Search for the cell housing the specified text and yield its (X, Y) center coordinate. 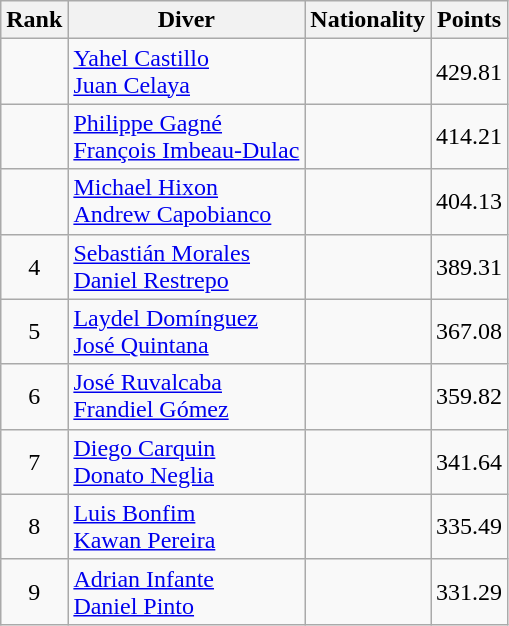
Luis BonfimKawan Pereira (186, 526)
429.81 (470, 72)
Nationality (368, 20)
Sebastián MoralesDaniel Restrepo (186, 266)
7 (34, 462)
8 (34, 526)
Points (470, 20)
José RuvalcabaFrandiel Gómez (186, 396)
Diego CarquinDonato Neglia (186, 462)
331.29 (470, 592)
367.08 (470, 332)
Diver (186, 20)
9 (34, 592)
341.64 (470, 462)
4 (34, 266)
Michael HixonAndrew Capobianco (186, 202)
335.49 (470, 526)
389.31 (470, 266)
5 (34, 332)
Laydel DomínguezJosé Quintana (186, 332)
Adrian InfanteDaniel Pinto (186, 592)
359.82 (470, 396)
404.13 (470, 202)
414.21 (470, 136)
Philippe GagnéFrançois Imbeau-Dulac (186, 136)
Yahel CastilloJuan Celaya (186, 72)
6 (34, 396)
Rank (34, 20)
